Search for the cell housing the specified text and yield its (X, Y) center coordinate. 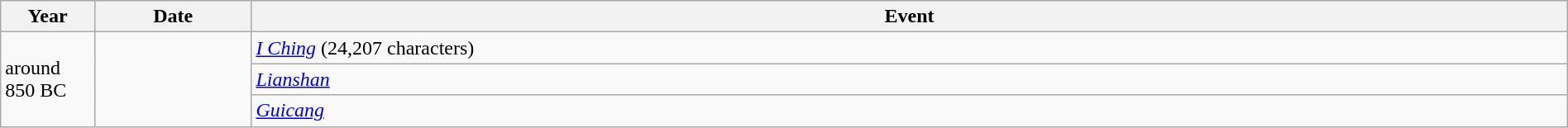
Guicang (910, 111)
Event (910, 17)
I Ching (24,207 characters) (910, 48)
around 850 BC (48, 79)
Year (48, 17)
Lianshan (910, 79)
Date (172, 17)
